Provide the (x, y) coordinate of the cell's center where the given text is located.  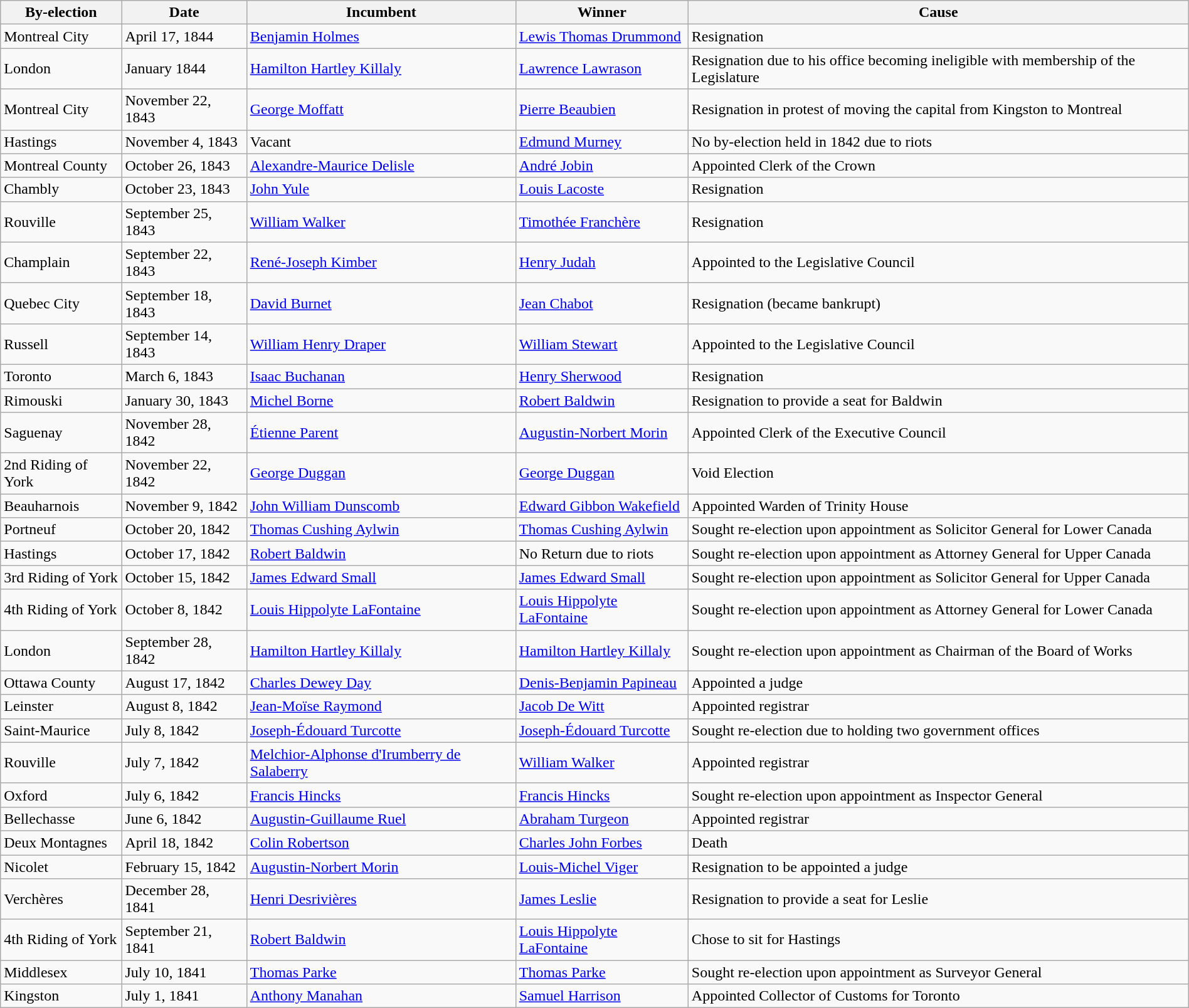
André Jobin (602, 165)
David Burnet (381, 303)
October 23, 1843 (184, 189)
July 7, 1842 (184, 762)
John William Dunscomb (381, 506)
Lewis Thomas Drummond (602, 36)
July 8, 1842 (184, 730)
September 21, 1841 (184, 940)
Portneuf (61, 530)
November 22, 1842 (184, 474)
Verchères (61, 899)
By-election (61, 13)
Henry Judah (602, 262)
July 1, 1841 (184, 996)
November 28, 1842 (184, 433)
Samuel Harrison (602, 996)
Incumbent (381, 13)
August 8, 1842 (184, 706)
Sought re-election upon appointment as Solicitor General for Lower Canada (938, 530)
October 15, 1842 (184, 577)
Melchior-Alphonse d'Irumberry de Salaberry (381, 762)
September 22, 1843 (184, 262)
September 18, 1843 (184, 303)
Bellechasse (61, 819)
Deux Montagnes (61, 843)
Quebec City (61, 303)
Appointed Clerk of the Crown (938, 165)
March 6, 1843 (184, 376)
February 15, 1842 (184, 867)
Anthony Manahan (381, 996)
Sought re-election due to holding two government offices (938, 730)
July 10, 1841 (184, 972)
Charles Dewey Day (381, 683)
Cause (938, 13)
No Return due to riots (602, 554)
Resignation in protest of moving the capital from Kingston to Montreal (938, 109)
Sought re-election upon appointment as Attorney General for Upper Canada (938, 554)
Saguenay (61, 433)
November 9, 1842 (184, 506)
Sought re-election upon appointment as Attorney General for Lower Canada (938, 609)
James Leslie (602, 899)
Isaac Buchanan (381, 376)
Rimouski (61, 401)
Denis-Benjamin Papineau (602, 683)
Appointed Clerk of the Executive Council (938, 433)
Sought re-election upon appointment as Solicitor General for Upper Canada (938, 577)
August 17, 1842 (184, 683)
Sought re-election upon appointment as Chairman of the Board of Works (938, 651)
October 17, 1842 (184, 554)
Nicolet (61, 867)
Saint-Maurice (61, 730)
No by-election held in 1842 due to riots (938, 142)
Resignation to provide a seat for Baldwin (938, 401)
Charles John Forbes (602, 843)
William Henry Draper (381, 344)
Benjamin Holmes (381, 36)
Jean Chabot (602, 303)
Pierre Beaubien (602, 109)
William Stewart (602, 344)
Oxford (61, 795)
René-Joseph Kimber (381, 262)
Chambly (61, 189)
April 18, 1842 (184, 843)
Louis-Michel Viger (602, 867)
November 22, 1843 (184, 109)
September 14, 1843 (184, 344)
October 20, 1842 (184, 530)
Sought re-election upon appointment as Inspector General (938, 795)
Date (184, 13)
April 17, 1844 (184, 36)
Chose to sit for Hastings (938, 940)
July 6, 1842 (184, 795)
Alexandre-Maurice Delisle (381, 165)
Leinster (61, 706)
Beauharnois (61, 506)
Henri Desrivières (381, 899)
Edward Gibbon Wakefield (602, 506)
Michel Borne (381, 401)
Ottawa County (61, 683)
Appointed Collector of Customs for Toronto (938, 996)
Death (938, 843)
Étienne Parent (381, 433)
January 1844 (184, 69)
Appointed Warden of Trinity House (938, 506)
Resignation to provide a seat for Leslie (938, 899)
Timothée Franchère (602, 222)
Colin Robertson (381, 843)
Resignation (became bankrupt) (938, 303)
Montreal County (61, 165)
Resignation due to his office becoming ineligible with membership of the Legislature (938, 69)
Kingston (61, 996)
George Moffatt (381, 109)
John Yule (381, 189)
Russell (61, 344)
Edmund Murney (602, 142)
June 6, 1842 (184, 819)
September 28, 1842 (184, 651)
Henry Sherwood (602, 376)
November 4, 1843 (184, 142)
October 8, 1842 (184, 609)
Augustin-Guillaume Ruel (381, 819)
Jacob De Witt (602, 706)
October 26, 1843 (184, 165)
January 30, 1843 (184, 401)
Vacant (381, 142)
Louis Lacoste (602, 189)
December 28, 1841 (184, 899)
September 25, 1843 (184, 222)
Lawrence Lawrason (602, 69)
Middlesex (61, 972)
Abraham Turgeon (602, 819)
Champlain (61, 262)
3rd Riding of York (61, 577)
Winner (602, 13)
Resignation to be appointed a judge (938, 867)
Void Election (938, 474)
Sought re-election upon appointment as Surveyor General (938, 972)
Jean-Moïse Raymond (381, 706)
2nd Riding of York (61, 474)
Appointed a judge (938, 683)
Toronto (61, 376)
